From the cell containing the given text, extract its center point as (x, y) coordinate. 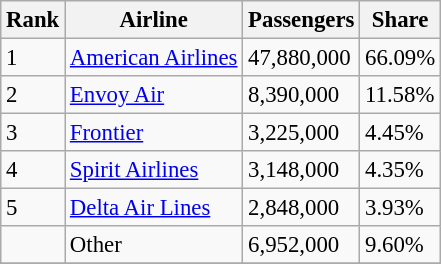
Frontier (154, 133)
4 (33, 170)
Airline (154, 20)
Share (400, 20)
3 (33, 133)
Spirit Airlines (154, 170)
3,148,000 (302, 170)
66.09% (400, 58)
Passengers (302, 20)
8,390,000 (302, 95)
2 (33, 95)
3.93% (400, 208)
3,225,000 (302, 133)
5 (33, 208)
11.58% (400, 95)
6,952,000 (302, 245)
Envoy Air (154, 95)
2,848,000 (302, 208)
1 (33, 58)
American Airlines (154, 58)
Delta Air Lines (154, 208)
4.45% (400, 133)
4.35% (400, 170)
Rank (33, 20)
9.60% (400, 245)
47,880,000 (302, 58)
Other (154, 245)
